Provide the (X, Y) coordinate of the cell's center where the given text is located.  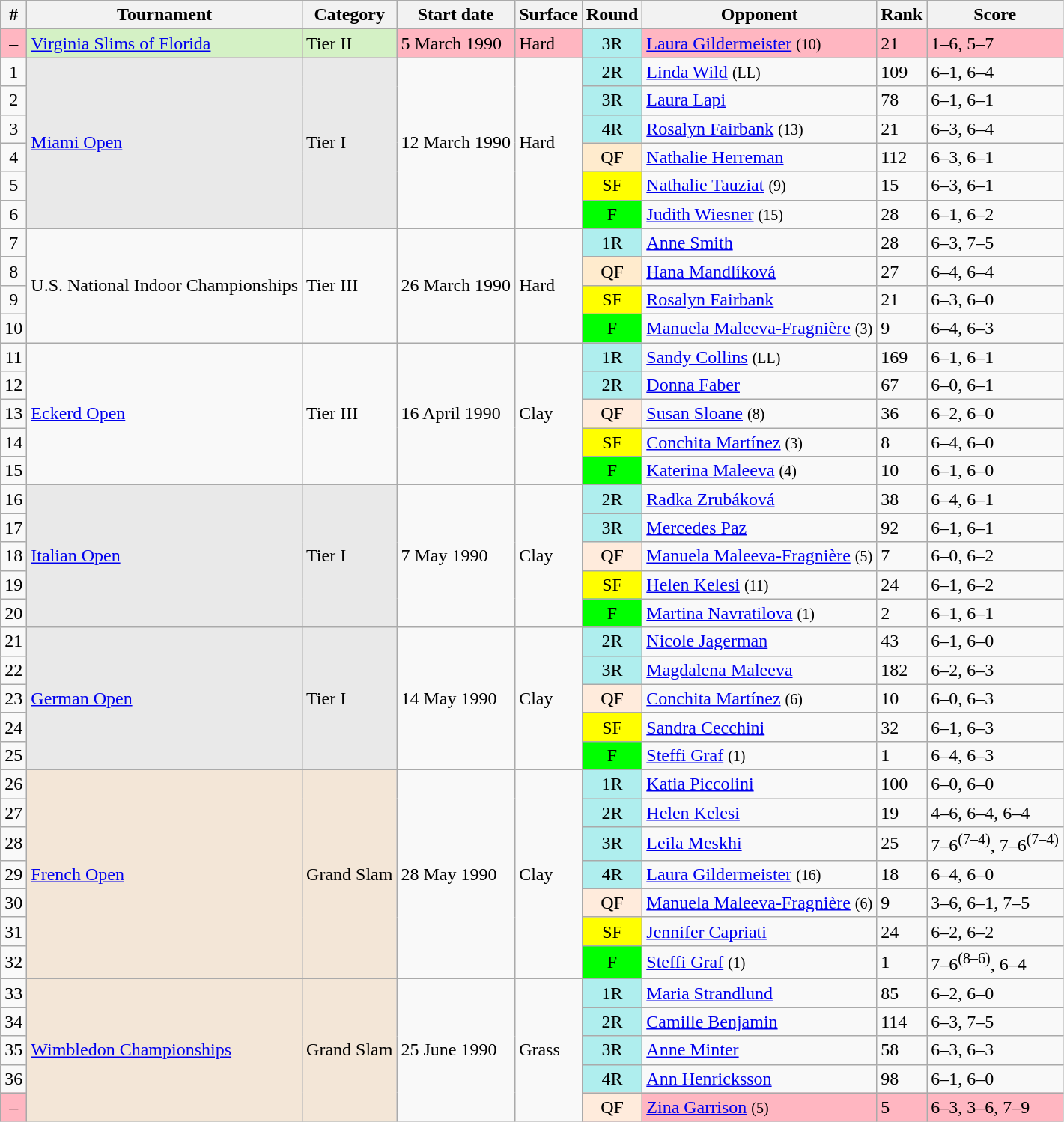
Italian Open (165, 556)
33 (13, 993)
17 (13, 528)
Ann Henricksson (759, 1079)
7–6(8–6), 6–4 (995, 963)
30 (13, 903)
67 (902, 385)
Nathalie Herreman (759, 157)
14 May 1990 (456, 698)
6–3, 3–6, 7–9 (995, 1107)
5 March 1990 (456, 43)
6–2, 6–3 (995, 670)
Helen Kelesi (11) (759, 585)
Anne Smith (759, 243)
13 (13, 414)
25 June 1990 (456, 1050)
Round (612, 15)
Wimbledon Championships (165, 1050)
12 (13, 385)
182 (902, 670)
Leila Meskhi (759, 844)
Susan Sloane (8) (759, 414)
Zina Garrison (5) (759, 1107)
Virginia Slims of Florida (165, 43)
Laura Lapi (759, 100)
85 (902, 993)
Radka Zrubáková (759, 499)
Miami Open (165, 143)
7–6(7–4), 7–6(7–4) (995, 844)
Rosalyn Fairbank (759, 299)
6–0, 6–3 (995, 698)
Linda Wild (LL) (759, 72)
Opponent (759, 15)
6–0, 6–2 (995, 556)
114 (902, 1022)
Rank (902, 15)
Katerina Maleeva (4) (759, 471)
34 (13, 1022)
Rosalyn Fairbank (13) (759, 129)
35 (13, 1050)
6–4, 6–4 (995, 271)
Magdalena Maleeva (759, 670)
Tier II (350, 43)
Eckerd Open (165, 414)
12 March 1990 (456, 143)
100 (902, 784)
6–3, 6–0 (995, 299)
Helen Kelesi (759, 812)
6–1, 6–4 (995, 72)
11 (13, 357)
Grass (549, 1050)
1–6, 5–7 (995, 43)
Mercedes Paz (759, 528)
6–3, 6–3 (995, 1050)
Anne Minter (759, 1050)
Conchita Martínez (6) (759, 698)
38 (902, 499)
Hana Mandlíková (759, 271)
Category (350, 15)
Martina Navratilova (1) (759, 613)
Sandy Collins (LL) (759, 357)
31 (13, 931)
6–0, 6–1 (995, 385)
Sandra Cecchini (759, 727)
Laura Gildermeister (16) (759, 874)
4–6, 6–4, 6–4 (995, 812)
Manuela Maleeva-Fragnière (6) (759, 903)
Laura Gildermeister (10) (759, 43)
Maria Strandlund (759, 993)
43 (902, 641)
14 (13, 442)
112 (902, 157)
Manuela Maleeva-Fragnière (5) (759, 556)
German Open (165, 698)
Conchita Martínez (3) (759, 442)
Katia Piccolini (759, 784)
22 (13, 670)
Tournament (165, 15)
Nathalie Tauziat (9) (759, 186)
6–0, 6–0 (995, 784)
7 May 1990 (456, 556)
Score (995, 15)
Donna Faber (759, 385)
Nicole Jagerman (759, 641)
Surface (549, 15)
78 (902, 100)
Manuela Maleeva-Fragnière (3) (759, 328)
23 (13, 698)
Jennifer Capriati (759, 931)
6–2, 6–2 (995, 931)
# (13, 15)
U.S. National Indoor Championships (165, 285)
98 (902, 1079)
20 (13, 613)
Camille Benjamin (759, 1022)
26 (13, 784)
Start date (456, 15)
26 March 1990 (456, 285)
4 (13, 157)
16 (13, 499)
6–1, 6–3 (995, 727)
109 (902, 72)
169 (902, 357)
3 (13, 129)
6–3, 6–4 (995, 129)
Judith Wiesner (15) (759, 214)
29 (13, 874)
6 (13, 214)
6–4, 6–1 (995, 499)
58 (902, 1050)
16 April 1990 (456, 414)
92 (902, 528)
French Open (165, 874)
28 May 1990 (456, 874)
3–6, 6–1, 7–5 (995, 903)
